Find where the given text appears and provide that cell's center as (x, y) coordinate. 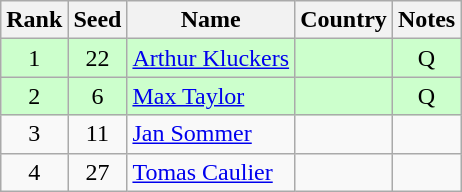
2 (34, 96)
4 (34, 172)
Country (344, 20)
Seed (98, 20)
Jan Sommer (211, 134)
3 (34, 134)
Name (211, 20)
Tomas Caulier (211, 172)
6 (98, 96)
Notes (426, 20)
27 (98, 172)
1 (34, 58)
Max Taylor (211, 96)
22 (98, 58)
Rank (34, 20)
Arthur Kluckers (211, 58)
11 (98, 134)
